Output the [x, y] coordinate of the center of the cell containing the given text.  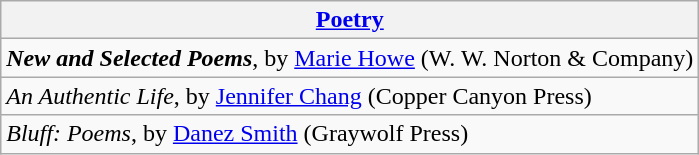
New and Selected Poems, by Marie Howe (W. W. Norton & Company) [350, 58]
Poetry [350, 20]
Bluff: Poems, by Danez Smith (Graywolf Press) [350, 134]
An Authentic Life, by Jennifer Chang (Copper Canyon Press) [350, 96]
